Return [X, Y] of the center of cell containing provided text 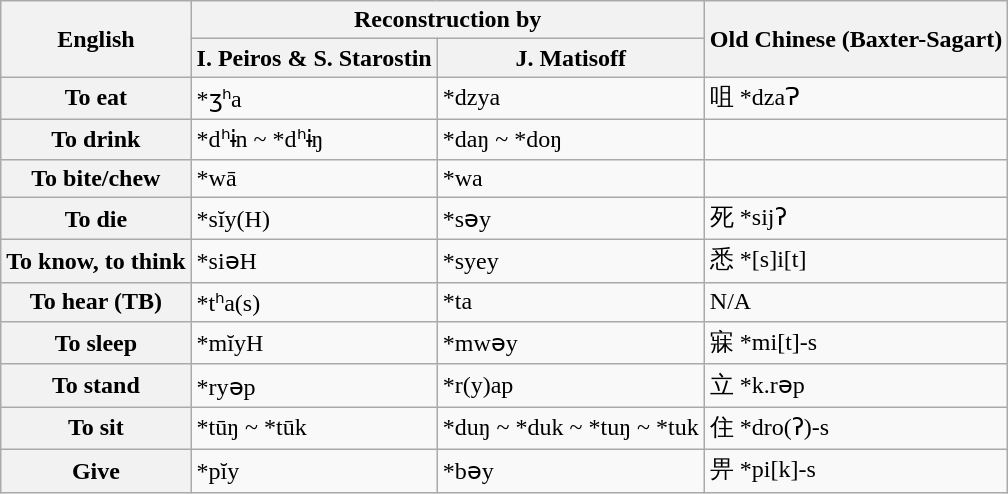
To stand [96, 386]
*siǝH [314, 262]
咀 *dzaɁ [856, 98]
To eat [96, 98]
立 *k.rәp [856, 386]
Give [96, 470]
English [96, 39]
*mĭyH [314, 344]
To sleep [96, 344]
*sĭy(H) [314, 218]
*sǝy [570, 218]
*dzya [570, 98]
To die [96, 218]
*ryǝp [314, 386]
死 *sijʔ [856, 218]
*syey [570, 262]
*mwǝy [570, 344]
N/A [856, 302]
J. Matisoff [570, 58]
To drink [96, 139]
*ʒʰa [314, 98]
*wā [314, 178]
To sit [96, 428]
Reconstruction by [448, 20]
*ta [570, 302]
*dʰɨn ~ *dʰɨŋ [314, 139]
悉 *[s]i[t] [856, 262]
*bǝy [570, 470]
寐 *mi[t]-s [856, 344]
*pĭy [314, 470]
To know, to think [96, 262]
住 *dro(ʔ)-s [856, 428]
*duŋ ~ *duk ~ *tuŋ ~ *tuk [570, 428]
To hear (TB) [96, 302]
Old Chinese (Baxter-Sagart) [856, 39]
I. Peiros & S. Starostin [314, 58]
*wa [570, 178]
*daŋ ~ *doŋ [570, 139]
To bite/chew [96, 178]
*tūŋ ~ *tūk [314, 428]
*tʰa(s) [314, 302]
*r(y)ap [570, 386]
畀 *pi[k]‑s [856, 470]
